Scan for the cell matching the given text and deliver its (x, y) coordinate at center. 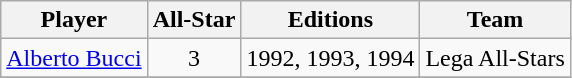
Alberto Bucci (74, 58)
Player (74, 20)
3 (194, 58)
Editions (330, 20)
1992, 1993, 1994 (330, 58)
Team (495, 20)
Lega All-Stars (495, 58)
All-Star (194, 20)
